Return the [x, y] coordinate for the center point of the cell that contains the specified text.  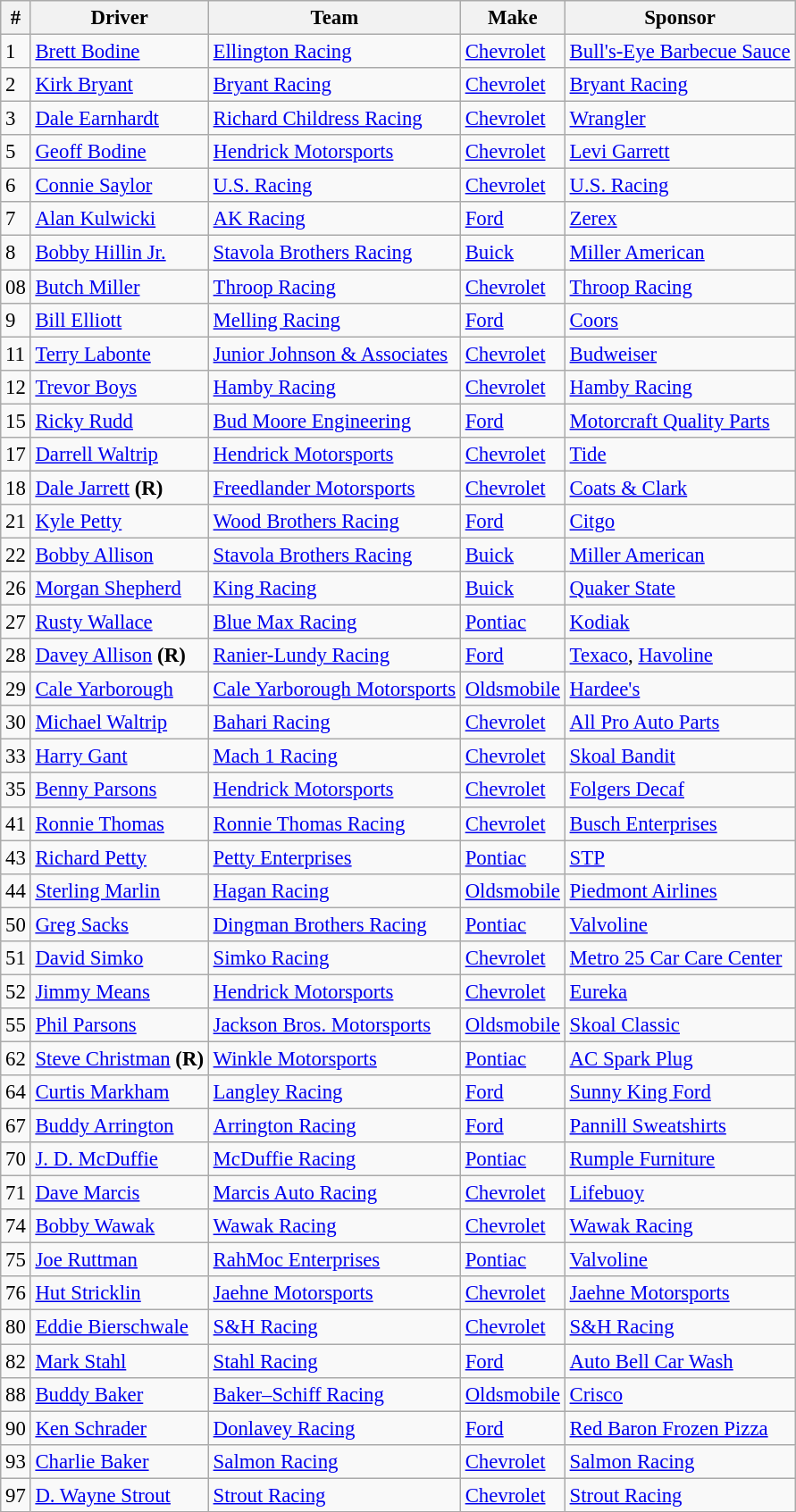
30 [16, 723]
Skoal Classic [680, 1025]
Ranier-Lundy Racing [334, 656]
Tide [680, 455]
Connie Saylor [120, 186]
41 [16, 823]
Buddy Arrington [120, 1126]
Stahl Racing [334, 1361]
Bobby Wawak [120, 1226]
Dave Marcis [120, 1193]
Cale Yarborough Motorsports [334, 689]
Rumple Furniture [680, 1159]
17 [16, 455]
90 [16, 1428]
Junior Johnson & Associates [334, 354]
Skoal Bandit [680, 756]
Auto Bell Car Wash [680, 1361]
33 [16, 756]
Melling Racing [334, 320]
27 [16, 622]
11 [16, 354]
Michael Waltrip [120, 723]
12 [16, 387]
Ronnie Thomas [120, 823]
5 [16, 152]
2 [16, 85]
Petty Enterprises [334, 857]
Freedlander Motorsports [334, 488]
Winkle Motorsports [334, 1058]
Bill Elliott [120, 320]
Texaco, Havoline [680, 656]
43 [16, 857]
Harry Gant [120, 756]
Geoff Bodine [120, 152]
Cale Yarborough [120, 689]
Dale Jarrett (R) [120, 488]
Eureka [680, 991]
Sunny King Ford [680, 1092]
52 [16, 991]
Crisco [680, 1394]
Dingman Brothers Racing [334, 924]
McDuffie Racing [334, 1159]
Team [334, 18]
Dale Earnhardt [120, 119]
Bull's-Eye Barbecue Sauce [680, 52]
Phil Parsons [120, 1025]
Curtis Markham [120, 1092]
29 [16, 689]
Bud Moore Engineering [334, 421]
Benny Parsons [120, 790]
Marcis Auto Racing [334, 1193]
51 [16, 958]
AC Spark Plug [680, 1058]
Busch Enterprises [680, 823]
22 [16, 555]
Rusty Wallace [120, 622]
Red Baron Frozen Pizza [680, 1428]
Davey Allison (R) [120, 656]
76 [16, 1294]
8 [16, 253]
Kodiak [680, 622]
Bobby Allison [120, 555]
Steve Christman (R) [120, 1058]
Driver [120, 18]
RahMoc Enterprises [334, 1260]
Ronnie Thomas Racing [334, 823]
Piedmont Airlines [680, 890]
Terry Labonte [120, 354]
70 [16, 1159]
71 [16, 1193]
David Simko [120, 958]
Metro 25 Car Care Center [680, 958]
AK Racing [334, 219]
Baker–Schiff Racing [334, 1394]
44 [16, 890]
7 [16, 219]
55 [16, 1025]
Kyle Petty [120, 522]
18 [16, 488]
97 [16, 1495]
Mach 1 Racing [334, 756]
80 [16, 1327]
Richard Childress Racing [334, 119]
Arrington Racing [334, 1126]
Coats & Clark [680, 488]
93 [16, 1461]
Ricky Rudd [120, 421]
Mark Stahl [120, 1361]
82 [16, 1361]
Jackson Bros. Motorsports [334, 1025]
Trevor Boys [120, 387]
28 [16, 656]
Hut Stricklin [120, 1294]
Citgo [680, 522]
Wood Brothers Racing [334, 522]
3 [16, 119]
Wrangler [680, 119]
88 [16, 1394]
6 [16, 186]
Darrell Waltrip [120, 455]
62 [16, 1058]
15 [16, 421]
75 [16, 1260]
Hardee's [680, 689]
Lifebuoy [680, 1193]
08 [16, 287]
Bahari Racing [334, 723]
Folgers Decaf [680, 790]
74 [16, 1226]
Kirk Bryant [120, 85]
Joe Ruttman [120, 1260]
Charlie Baker [120, 1461]
Budweiser [680, 354]
Bobby Hillin Jr. [120, 253]
Blue Max Racing [334, 622]
64 [16, 1092]
26 [16, 589]
Ken Schrader [120, 1428]
Brett Bodine [120, 52]
Alan Kulwicki [120, 219]
Sponsor [680, 18]
D. Wayne Strout [120, 1495]
STP [680, 857]
9 [16, 320]
Buddy Baker [120, 1394]
Morgan Shepherd [120, 589]
Zerex [680, 219]
Richard Petty [120, 857]
All Pro Auto Parts [680, 723]
Simko Racing [334, 958]
Quaker State [680, 589]
21 [16, 522]
Butch Miller [120, 287]
J. D. McDuffie [120, 1159]
Hagan Racing [334, 890]
Coors [680, 320]
50 [16, 924]
Levi Garrett [680, 152]
Pannill Sweatshirts [680, 1126]
Eddie Bierschwale [120, 1327]
Motorcraft Quality Parts [680, 421]
Langley Racing [334, 1092]
Sterling Marlin [120, 890]
Donlavey Racing [334, 1428]
Jimmy Means [120, 991]
35 [16, 790]
Ellington Racing [334, 52]
Make [513, 18]
1 [16, 52]
King Racing [334, 589]
Greg Sacks [120, 924]
# [16, 18]
67 [16, 1126]
